Provide the [x, y] coordinate of the cell's center where the given text is located.  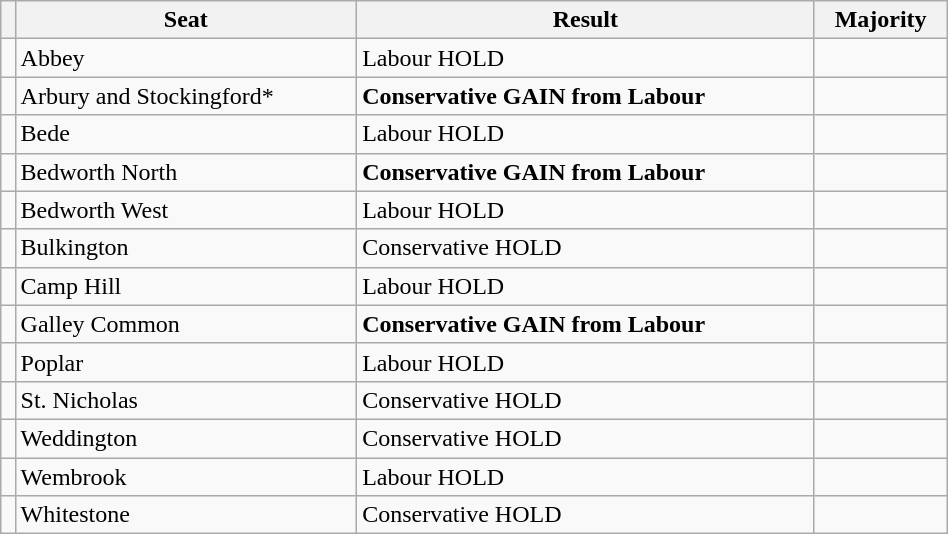
Bede [186, 134]
Result [586, 20]
Wembrook [186, 477]
Bedworth West [186, 210]
Poplar [186, 362]
Weddington [186, 438]
Whitestone [186, 515]
St. Nicholas [186, 400]
Arbury and Stockingford* [186, 96]
Seat [186, 20]
Majority [880, 20]
Bulkington [186, 248]
Camp Hill [186, 286]
Galley Common [186, 324]
Abbey [186, 58]
Bedworth North [186, 172]
